For the text-containing cell, return its midpoint in [X, Y] coordinate format. 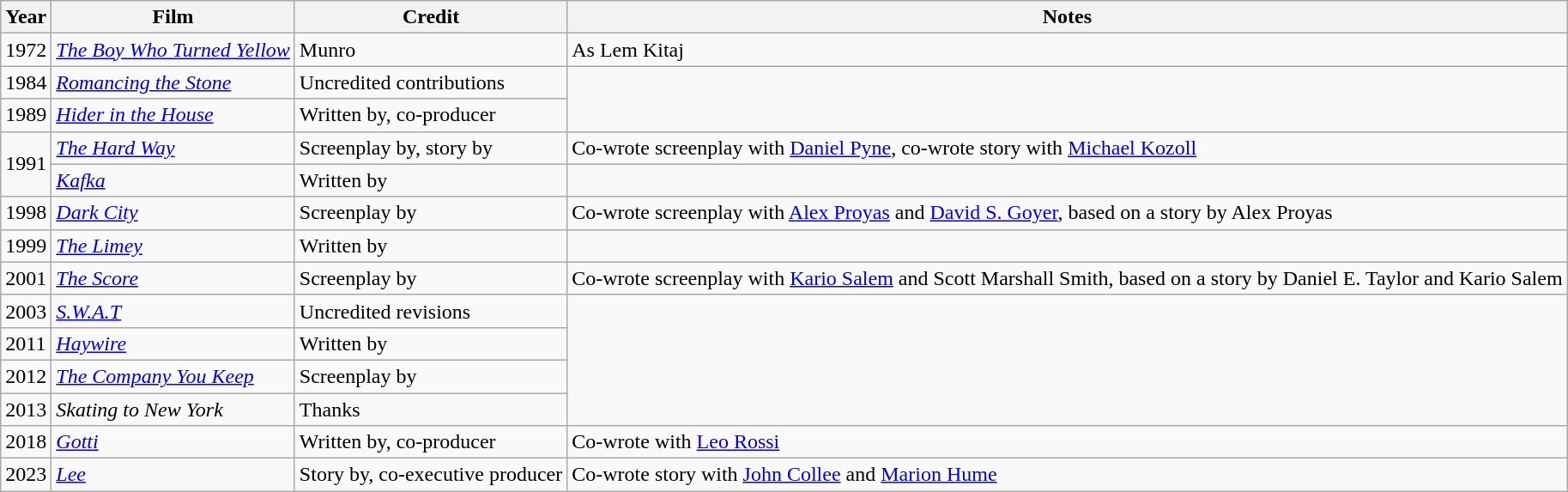
Haywire [173, 343]
The Company You Keep [173, 376]
Munro [431, 50]
Kafka [173, 180]
Notes [1068, 17]
Romancing the Stone [173, 82]
Lee [173, 475]
Co-wrote screenplay with Kario Salem and Scott Marshall Smith, based on a story by Daniel E. Taylor and Kario Salem [1068, 278]
Co-wrote screenplay with Daniel Pyne, co-wrote story with Michael Kozoll [1068, 148]
1972 [26, 50]
2023 [26, 475]
1999 [26, 246]
Co-wrote with Leo Rossi [1068, 442]
1998 [26, 213]
Screenplay by, story by [431, 148]
S.W.A.T [173, 311]
Uncredited contributions [431, 82]
1991 [26, 164]
Credit [431, 17]
2013 [26, 410]
Dark City [173, 213]
Year [26, 17]
2018 [26, 442]
1989 [26, 115]
As Lem Kitaj [1068, 50]
The Score [173, 278]
The Boy Who Turned Yellow [173, 50]
1984 [26, 82]
2001 [26, 278]
2003 [26, 311]
The Limey [173, 246]
2012 [26, 376]
Co-wrote story with John Collee and Marion Hume [1068, 475]
Thanks [431, 410]
The Hard Way [173, 148]
Gotti [173, 442]
Film [173, 17]
Skating to New York [173, 410]
Hider in the House [173, 115]
Co-wrote screenplay with Alex Proyas and David S. Goyer, based on a story by Alex Proyas [1068, 213]
Story by, co-executive producer [431, 475]
Uncredited revisions [431, 311]
2011 [26, 343]
